Provide the [X, Y] coordinate of the cell's center where the given text is located.  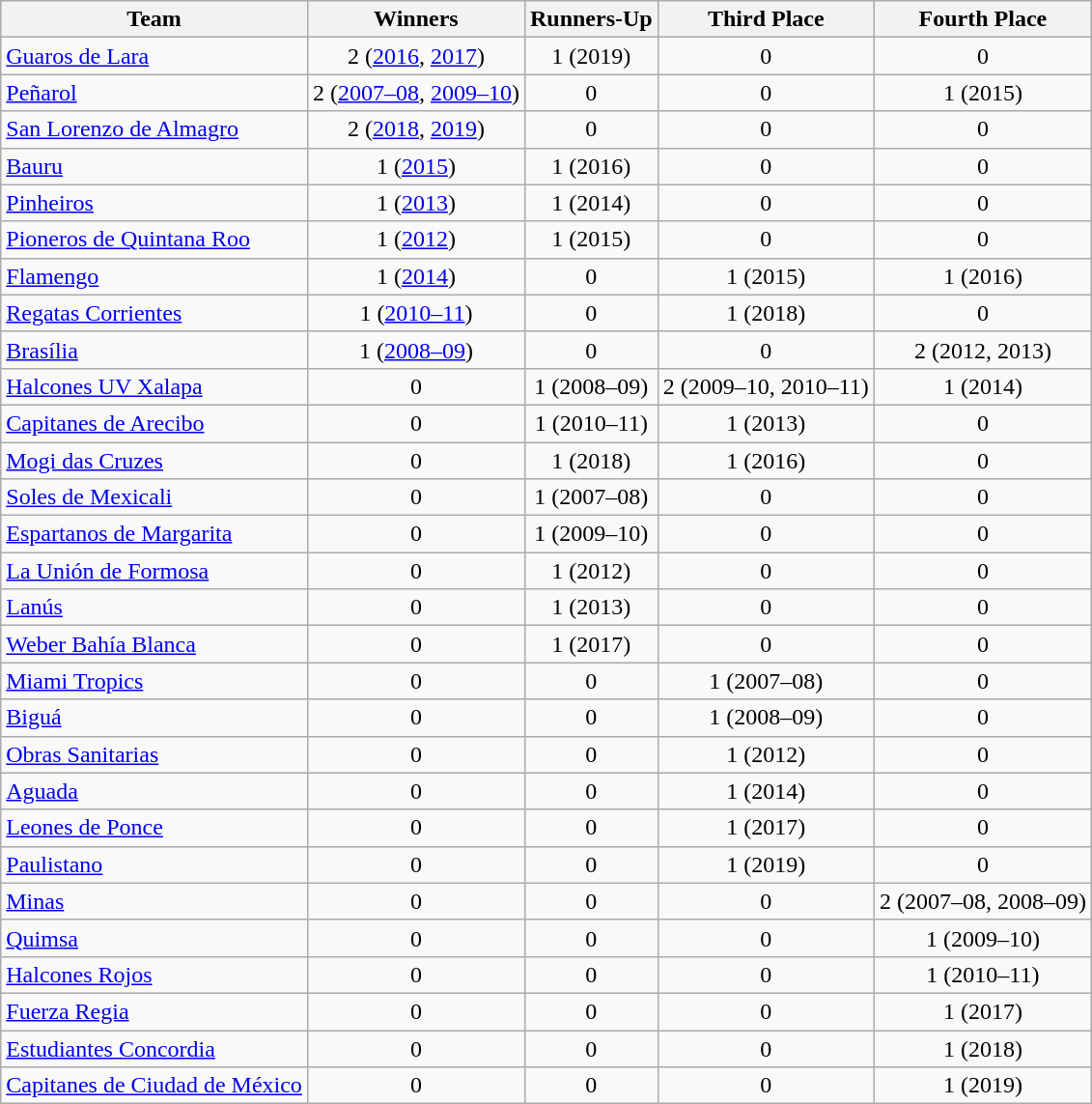
Soles de Mexicali [154, 497]
2 (2009–10, 2010–11) [766, 386]
La Unión de Formosa [154, 571]
Lanús [154, 608]
Estudiantes Concordia [154, 1048]
Obras Sanitarias [154, 754]
Capitanes de Ciudad de México [154, 1086]
Third Place [766, 19]
2 (2012, 2013) [983, 350]
San Lorenzo de Almagro [154, 129]
Pioneros de Quintana Roo [154, 240]
Fuerza Regia [154, 1011]
Fourth Place [983, 19]
Miami Tropics [154, 681]
Aguada [154, 791]
Mogi das Cruzes [154, 461]
Minas [154, 901]
Weber Bahía Blanca [154, 644]
2 (2007–08, 2009–10) [415, 93]
Runners-Up [591, 19]
Flamengo [154, 276]
Halcones UV Xalapa [154, 386]
Brasília [154, 350]
2 (2007–08, 2008–09) [983, 901]
Halcones Rojos [154, 975]
Bauru [154, 166]
Peñarol [154, 93]
Espartanos de Margarita [154, 534]
Guaros de Lara [154, 56]
Biguá [154, 718]
Paulistano [154, 864]
Leones de Ponce [154, 828]
2 (2016, 2017) [415, 56]
2 (2018, 2019) [415, 129]
Regatas Corrientes [154, 313]
Team [154, 19]
Pinheiros [154, 203]
Winners [415, 19]
Capitanes de Arecibo [154, 423]
Quimsa [154, 938]
